Locate the cell with the specified text and output its (x, y) center coordinate. 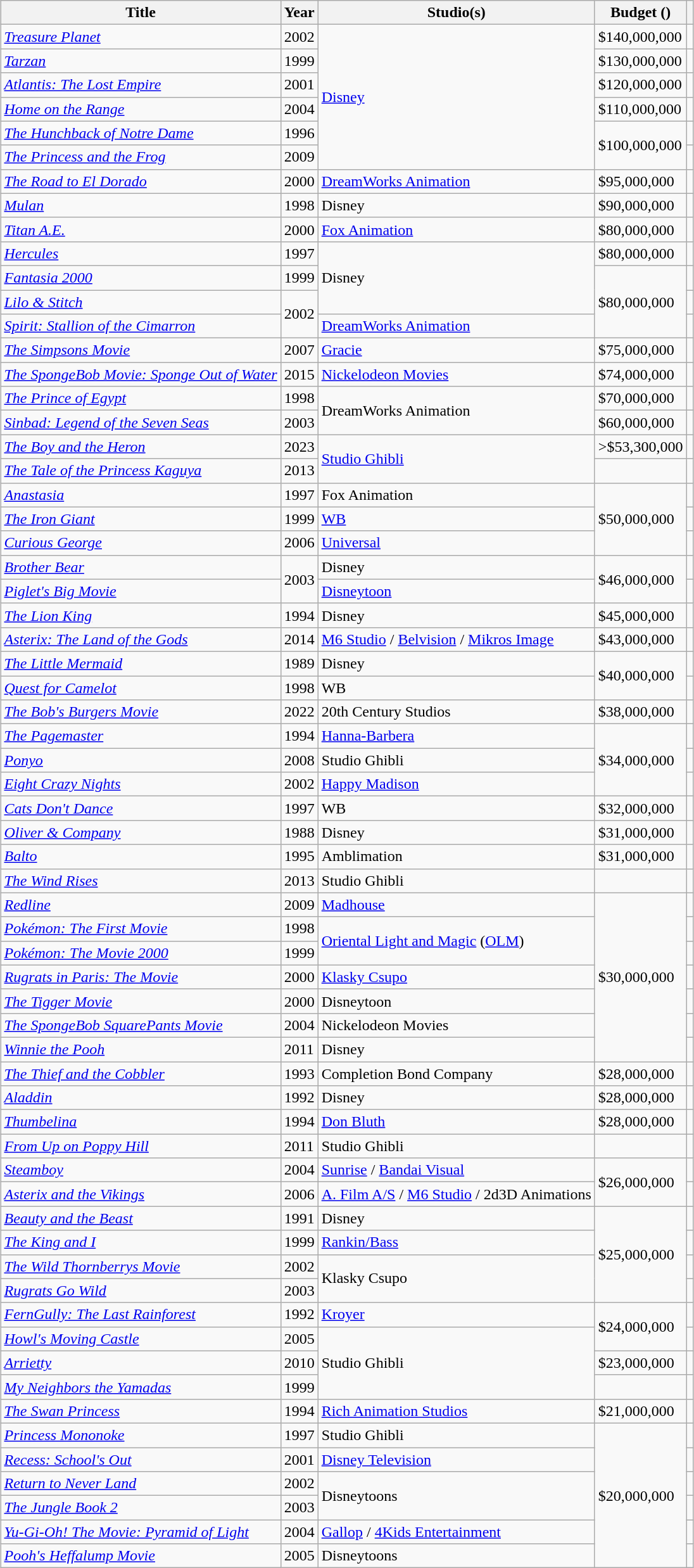
Asterix: The Land of the Gods (141, 639)
Oriental Light and Magic (OLM) (456, 941)
Princess Mononoke (141, 1435)
Beauty and the Beast (141, 1218)
Recess: School's Out (141, 1459)
20th Century Studios (456, 712)
Winnie the Pooh (141, 1049)
Atlantis: The Lost Empire (141, 85)
$74,000,000 (641, 374)
$30,000,000 (641, 977)
The Wild Thornberrys Movie (141, 1266)
Amblimation (456, 857)
The Princess and the Frog (141, 157)
The Simpsons Movie (141, 350)
Budget () (641, 13)
Home on the Range (141, 109)
Year (299, 13)
Hercules (141, 253)
The Tigger Movie (141, 1001)
1989 (299, 663)
2022 (299, 712)
$70,000,000 (641, 398)
Anastasia (141, 495)
$25,000,000 (641, 1254)
$40,000,000 (641, 675)
$20,000,000 (641, 1495)
Ponyo (141, 760)
$90,000,000 (641, 205)
Universal (456, 543)
Arrietty (141, 1363)
1996 (299, 133)
Pokémon: The Movie 2000 (141, 953)
1993 (299, 1074)
Treasure Planet (141, 37)
$110,000,000 (641, 109)
Return to Never Land (141, 1484)
The SpongeBob Movie: Sponge Out of Water (141, 374)
$32,000,000 (641, 808)
The Boy and the Heron (141, 447)
The Tale of the Princess Kaguya (141, 471)
Mulan (141, 205)
Aladdin (141, 1098)
Thumbelina (141, 1122)
FernGully: The Last Rainforest (141, 1315)
Oliver & Company (141, 832)
$26,000,000 (641, 1182)
Redline (141, 905)
The Wind Rises (141, 881)
Hanna-Barbera (456, 736)
The SpongeBob SquarePants Movie (141, 1025)
$43,000,000 (641, 639)
Balto (141, 857)
$45,000,000 (641, 615)
Gracie (456, 350)
2014 (299, 639)
A. Film A/S / M6 Studio / 2d3D Animations (456, 1194)
1991 (299, 1218)
The Little Mermaid (141, 663)
The Bob's Burgers Movie (141, 712)
Steamboy (141, 1170)
Disney Television (456, 1459)
Don Bluth (456, 1122)
Pokémon: The First Movie (141, 929)
Eight Crazy Nights (141, 784)
$130,000,000 (641, 61)
$46,000,000 (641, 579)
Quest for Camelot (141, 687)
$23,000,000 (641, 1363)
The Road to El Dorado (141, 181)
Fantasia 2000 (141, 277)
$120,000,000 (641, 85)
$21,000,000 (641, 1411)
The Prince of Egypt (141, 398)
Studio(s) (456, 13)
M6 Studio / Belvision / Mikros Image (456, 639)
Completion Bond Company (456, 1074)
Title (141, 13)
From Up on Poppy Hill (141, 1146)
Pooh's Heffalump Movie (141, 1556)
Rankin/Bass (456, 1242)
The Thief and the Cobbler (141, 1074)
$34,000,000 (641, 760)
2007 (299, 350)
Gallop / 4Kids Entertainment (456, 1532)
$50,000,000 (641, 519)
$24,000,000 (641, 1327)
$38,000,000 (641, 712)
1995 (299, 857)
Piglet's Big Movie (141, 591)
The Lion King (141, 615)
Howl's Moving Castle (141, 1339)
Rugrats in Paris: The Movie (141, 977)
$95,000,000 (641, 181)
Rugrats Go Wild (141, 1291)
$100,000,000 (641, 145)
The Hunchback of Notre Dame (141, 133)
Spirit: Stallion of the Cimarron (141, 326)
Yu-Gi-Oh! The Movie: Pyramid of Light (141, 1532)
Kroyer (456, 1315)
The King and I (141, 1242)
Titan A.E. (141, 229)
>$53,300,000 (641, 447)
2008 (299, 760)
The Iron Giant (141, 519)
1988 (299, 832)
Sinbad: Legend of the Seven Seas (141, 423)
$140,000,000 (641, 37)
$60,000,000 (641, 423)
Sunrise / Bandai Visual (456, 1170)
Rich Animation Studios (456, 1411)
The Jungle Book 2 (141, 1508)
2023 (299, 447)
The Swan Princess (141, 1411)
Asterix and the Vikings (141, 1194)
Tarzan (141, 61)
$75,000,000 (641, 350)
2010 (299, 1363)
2015 (299, 374)
The Pagemaster (141, 736)
Lilo & Stitch (141, 302)
Happy Madison (456, 784)
Curious George (141, 543)
Madhouse (456, 905)
Brother Bear (141, 567)
My Neighbors the Yamadas (141, 1387)
Cats Don't Dance (141, 808)
